Detect which cell encompasses the target text, then output its [X, Y] center coordinate. 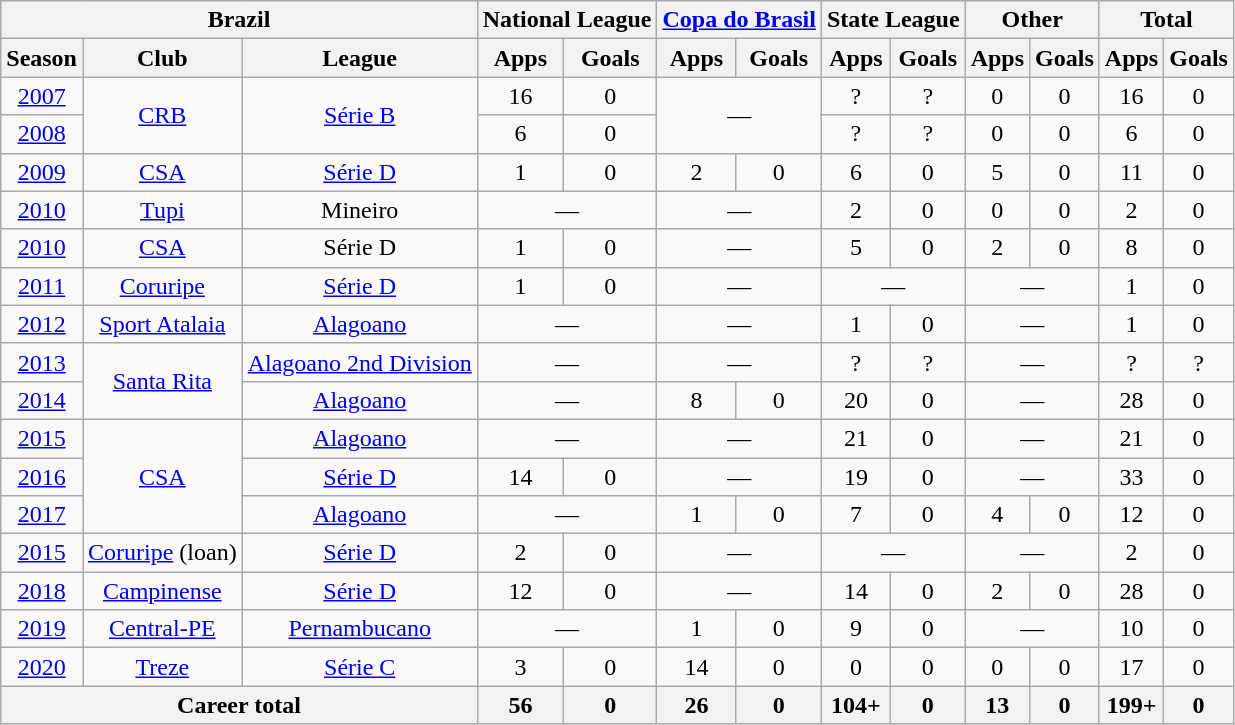
Pernambucano [360, 629]
National League [567, 20]
2012 [42, 324]
Season [42, 58]
Tupi [162, 210]
2011 [42, 286]
3 [520, 667]
Career total [239, 705]
26 [696, 705]
Coruripe (loan) [162, 553]
2020 [42, 667]
Brazil [239, 20]
33 [1131, 477]
104+ [856, 705]
Total [1166, 20]
56 [520, 705]
Copa do Brasil [739, 20]
Coruripe [162, 286]
Santa Rita [162, 381]
CRB [162, 115]
11 [1131, 172]
Campinense [162, 591]
Treze [162, 667]
State League [893, 20]
Sport Atalaia [162, 324]
19 [856, 477]
4 [997, 515]
7 [856, 515]
2018 [42, 591]
17 [1131, 667]
Central-PE [162, 629]
2016 [42, 477]
Other [1032, 20]
2019 [42, 629]
199+ [1131, 705]
League [360, 58]
Série C [360, 667]
Série B [360, 115]
2013 [42, 362]
2014 [42, 400]
20 [856, 400]
2007 [42, 96]
2017 [42, 515]
9 [856, 629]
Mineiro [360, 210]
2009 [42, 172]
2008 [42, 134]
10 [1131, 629]
13 [997, 705]
Alagoano 2nd Division [360, 362]
Club [162, 58]
